Output the (x, y) coordinate of the center of the cell containing the given text.  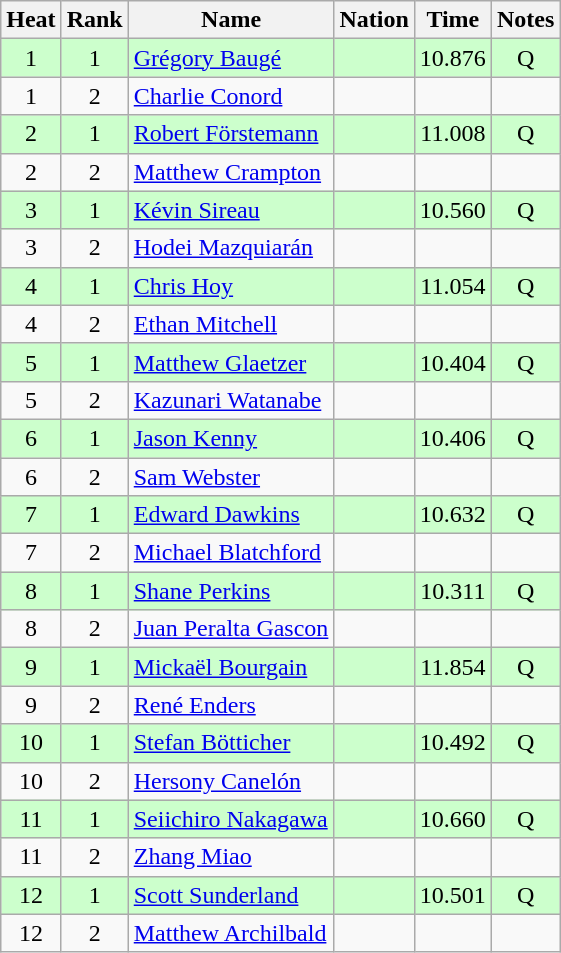
Stefan Bötticher (231, 743)
Matthew Crampton (231, 172)
Notes (525, 20)
Grégory Baugé (231, 58)
Robert Förstemann (231, 134)
11.054 (452, 286)
Charlie Conord (231, 96)
Rank (94, 20)
Kévin Sireau (231, 210)
Name (231, 20)
Time (452, 20)
11.854 (452, 667)
Jason Kenny (231, 438)
Shane Perkins (231, 591)
Juan Peralta Gascon (231, 629)
Matthew Glaetzer (231, 362)
Seiichiro Nakagawa (231, 819)
10.632 (452, 515)
Edward Dawkins (231, 515)
René Enders (231, 705)
10.404 (452, 362)
Mickaël Bourgain (231, 667)
Ethan Mitchell (231, 324)
Kazunari Watanabe (231, 400)
10.311 (452, 591)
Michael Blatchford (231, 553)
Zhang Miao (231, 857)
10.501 (452, 895)
10.876 (452, 58)
Heat (31, 20)
Hersony Canelón (231, 781)
Sam Webster (231, 477)
Scott Sunderland (231, 895)
10.560 (452, 210)
11.008 (452, 134)
10.492 (452, 743)
Hodei Mazquiarán (231, 248)
10.660 (452, 819)
Chris Hoy (231, 286)
Matthew Archilbald (231, 933)
10.406 (452, 438)
Nation (374, 20)
